Return the [x, y] coordinate for the center point of the cell that contains the specified text.  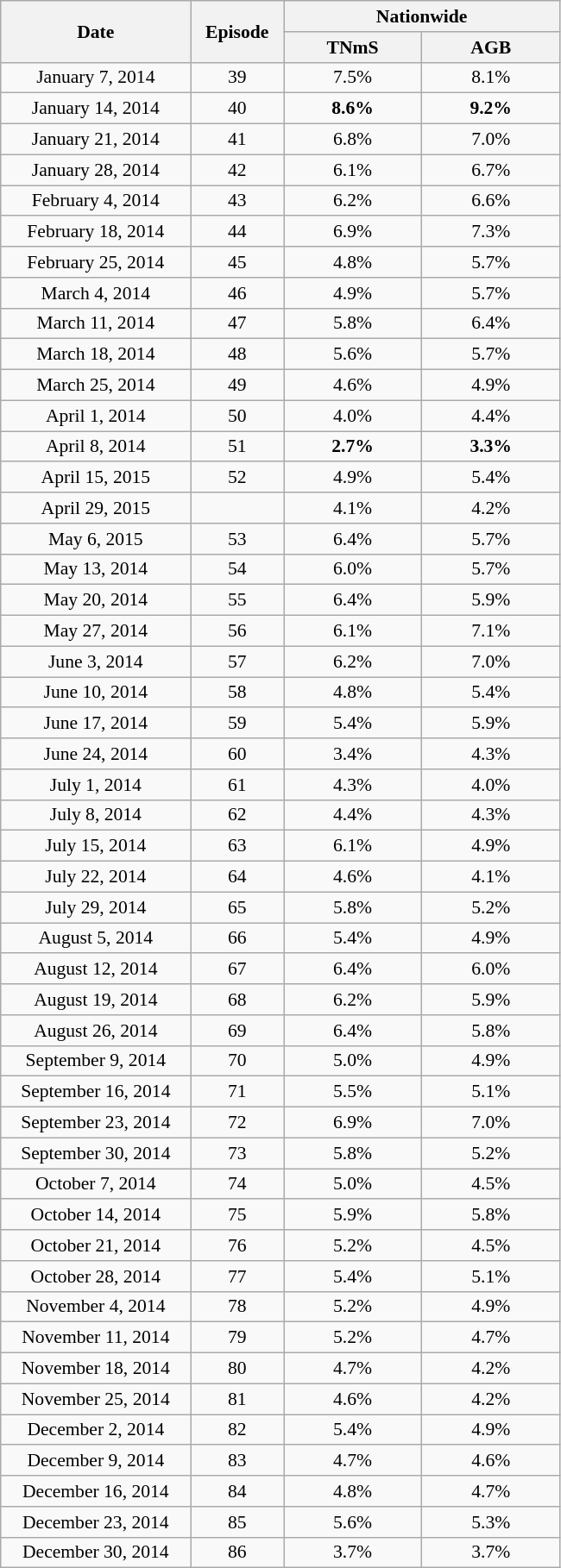
67 [237, 969]
65 [237, 907]
April 29, 2015 [96, 508]
November 18, 2014 [96, 1369]
November 4, 2014 [96, 1307]
August 26, 2014 [96, 1031]
40 [237, 109]
Episode [237, 31]
2.7% [352, 447]
60 [237, 754]
June 10, 2014 [96, 693]
September 9, 2014 [96, 1061]
6.7% [491, 170]
August 12, 2014 [96, 969]
Nationwide [421, 16]
December 16, 2014 [96, 1491]
44 [237, 232]
October 14, 2014 [96, 1215]
Date [96, 31]
April 8, 2014 [96, 447]
January 21, 2014 [96, 140]
February 25, 2014 [96, 262]
6.8% [352, 140]
December 23, 2014 [96, 1522]
May 6, 2015 [96, 539]
47 [237, 323]
41 [237, 140]
76 [237, 1245]
February 18, 2014 [96, 232]
September 30, 2014 [96, 1153]
5.5% [352, 1092]
86 [237, 1552]
8.6% [352, 109]
48 [237, 354]
49 [237, 386]
73 [237, 1153]
March 11, 2014 [96, 323]
46 [237, 293]
69 [237, 1031]
February 4, 2014 [96, 201]
82 [237, 1430]
45 [237, 262]
9.2% [491, 109]
5.3% [491, 1522]
November 11, 2014 [96, 1338]
64 [237, 877]
January 14, 2014 [96, 109]
58 [237, 693]
68 [237, 1000]
85 [237, 1522]
July 15, 2014 [96, 846]
54 [237, 569]
74 [237, 1184]
3.4% [352, 754]
July 1, 2014 [96, 785]
April 15, 2015 [96, 478]
May 27, 2014 [96, 631]
December 30, 2014 [96, 1552]
51 [237, 447]
7.5% [352, 78]
55 [237, 600]
December 2, 2014 [96, 1430]
July 8, 2014 [96, 815]
7.1% [491, 631]
3.3% [491, 447]
May 13, 2014 [96, 569]
June 17, 2014 [96, 724]
December 9, 2014 [96, 1461]
March 25, 2014 [96, 386]
June 24, 2014 [96, 754]
March 18, 2014 [96, 354]
January 28, 2014 [96, 170]
62 [237, 815]
7.3% [491, 232]
77 [237, 1276]
84 [237, 1491]
October 21, 2014 [96, 1245]
56 [237, 631]
43 [237, 201]
70 [237, 1061]
October 28, 2014 [96, 1276]
May 20, 2014 [96, 600]
78 [237, 1307]
75 [237, 1215]
June 3, 2014 [96, 662]
57 [237, 662]
March 4, 2014 [96, 293]
72 [237, 1123]
November 25, 2014 [96, 1399]
July 29, 2014 [96, 907]
81 [237, 1399]
September 23, 2014 [96, 1123]
61 [237, 785]
January 7, 2014 [96, 78]
TNmS [352, 47]
42 [237, 170]
6.6% [491, 201]
66 [237, 938]
April 1, 2014 [96, 416]
August 5, 2014 [96, 938]
September 16, 2014 [96, 1092]
October 7, 2014 [96, 1184]
59 [237, 724]
79 [237, 1338]
83 [237, 1461]
8.1% [491, 78]
July 22, 2014 [96, 877]
39 [237, 78]
52 [237, 478]
50 [237, 416]
53 [237, 539]
August 19, 2014 [96, 1000]
AGB [491, 47]
63 [237, 846]
71 [237, 1092]
80 [237, 1369]
